Locate the cell with the specified text and output its [x, y] center coordinate. 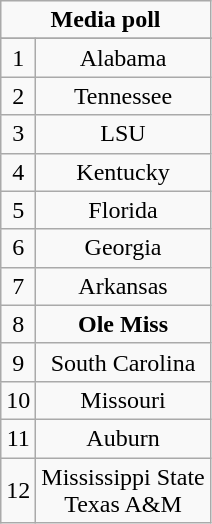
5 [18, 210]
Arkansas [123, 286]
Kentucky [123, 172]
Ole Miss [123, 324]
Media poll [106, 20]
Alabama [123, 58]
Auburn [123, 438]
7 [18, 286]
Georgia [123, 248]
8 [18, 324]
11 [18, 438]
6 [18, 248]
1 [18, 58]
LSU [123, 134]
3 [18, 134]
12 [18, 490]
2 [18, 96]
9 [18, 362]
Florida [123, 210]
South Carolina [123, 362]
Missouri [123, 400]
Tennessee [123, 96]
10 [18, 400]
Mississippi StateTexas A&M [123, 490]
4 [18, 172]
